Scan for the cell matching the given text and deliver its [X, Y] coordinate at center. 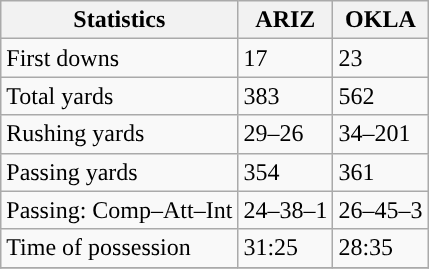
31:25 [286, 248]
Time of possession [120, 248]
24–38–1 [286, 210]
383 [286, 96]
Passing: Comp–Att–Int [120, 210]
Total yards [120, 96]
Passing yards [120, 172]
First downs [120, 58]
17 [286, 58]
ARIZ [286, 20]
OKLA [380, 20]
562 [380, 96]
28:35 [380, 248]
Statistics [120, 20]
361 [380, 172]
29–26 [286, 134]
26–45–3 [380, 210]
23 [380, 58]
354 [286, 172]
34–201 [380, 134]
Rushing yards [120, 134]
